Search for the cell housing the specified text and yield its (X, Y) center coordinate. 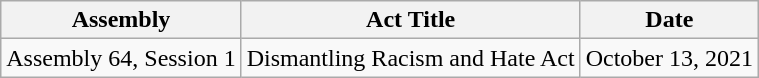
Assembly (121, 20)
October 13, 2021 (669, 58)
Dismantling Racism and Hate Act (410, 58)
Assembly 64, Session 1 (121, 58)
Act Title (410, 20)
Date (669, 20)
